Locate the cell with the specified text and output its (X, Y) center coordinate. 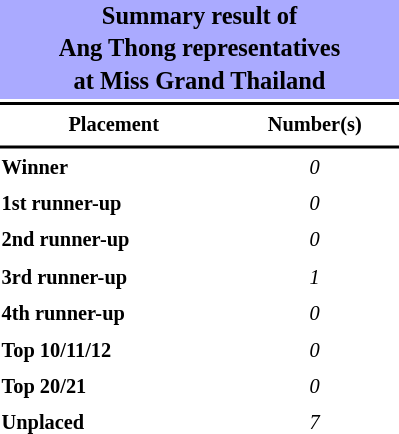
4th runner-up (114, 314)
3rd runner-up (114, 278)
Placement (114, 125)
Winner (114, 168)
1st runner-up (114, 204)
Number(s) (314, 125)
1 (314, 278)
Top 20/21 (114, 387)
Summary result ofAng Thong representativesat Miss Grand Thailand (200, 50)
2nd runner-up (114, 241)
Top 10/11/12 (114, 351)
